Identify which cell holds the provided text, then report its (X, Y) central coordinate. 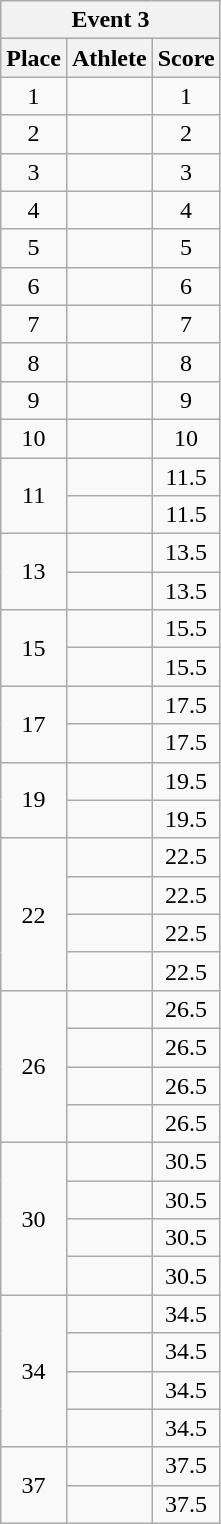
34 (34, 1371)
11 (34, 496)
17 (34, 724)
Athlete (109, 58)
30 (34, 1219)
22 (34, 914)
19 (34, 800)
Event 3 (110, 20)
37 (34, 1485)
Place (34, 58)
26 (34, 1066)
13 (34, 572)
Score (186, 58)
15 (34, 648)
